Pinpoint the cell where the given text exists, returning its [x, y] midpoint coordinate. 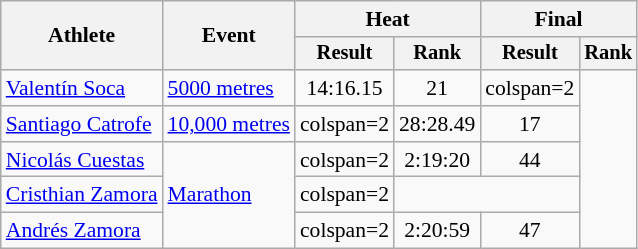
17 [530, 124]
Nicolás Cuestas [82, 160]
21 [437, 88]
Heat [388, 19]
Final [558, 19]
2:20:59 [437, 231]
47 [530, 231]
Valentín Soca [82, 88]
Santiago Catrofe [82, 124]
Marathon [229, 196]
44 [530, 160]
Athlete [82, 36]
28:28.49 [437, 124]
Andrés Zamora [82, 231]
14:16.15 [344, 88]
Cristhian Zamora [82, 195]
Event [229, 36]
10,000 metres [229, 124]
2:19:20 [437, 160]
5000 metres [229, 88]
